For the text-containing cell, return its midpoint in (X, Y) coordinate format. 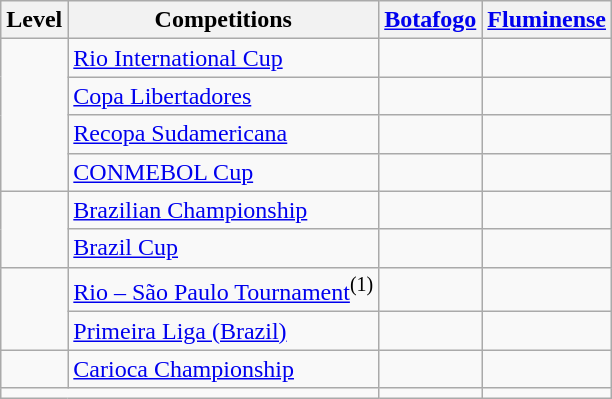
Botafogo (430, 20)
Recopa Sudamericana (224, 134)
Brazil Cup (224, 248)
Rio – São Paulo Tournament(1) (224, 290)
Copa Libertadores (224, 96)
Carioca Championship (224, 369)
Fluminense (547, 20)
Level (34, 20)
Brazilian Championship (224, 210)
Rio International Cup (224, 58)
Primeira Liga (Brazil) (224, 331)
Competitions (224, 20)
CONMEBOL Cup (224, 172)
